Extract the [x, y] coordinate from the center of the cell holding the provided text.  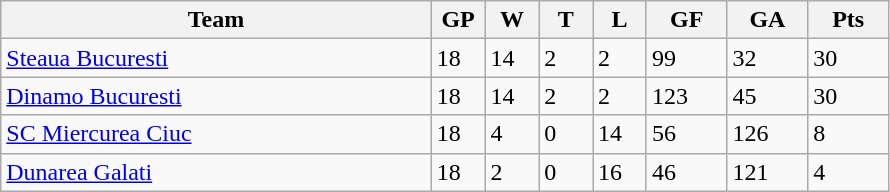
SC Miercurea Ciuc [216, 134]
32 [768, 58]
Pts [848, 20]
126 [768, 134]
56 [686, 134]
GF [686, 20]
46 [686, 172]
8 [848, 134]
123 [686, 96]
45 [768, 96]
T [566, 20]
W [512, 20]
GP [458, 20]
16 [620, 172]
GA [768, 20]
Dinamo Bucuresti [216, 96]
Team [216, 20]
L [620, 20]
99 [686, 58]
Steaua Bucuresti [216, 58]
121 [768, 172]
Dunarea Galati [216, 172]
